Output the (X, Y) coordinate of the center of the cell containing the given text.  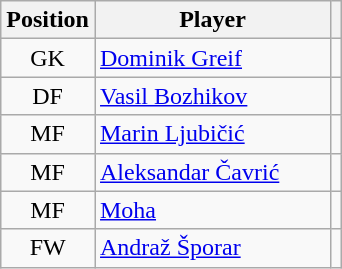
Aleksandar Čavrić (212, 172)
Dominik Greif (212, 58)
GK (48, 58)
Moha (212, 210)
Vasil Bozhikov (212, 96)
Position (48, 20)
FW (48, 248)
DF (48, 96)
Marin Ljubičić (212, 134)
Andraž Šporar (212, 248)
Player (212, 20)
